Provide the [X, Y] coordinate of the cell's center where the given text is located.  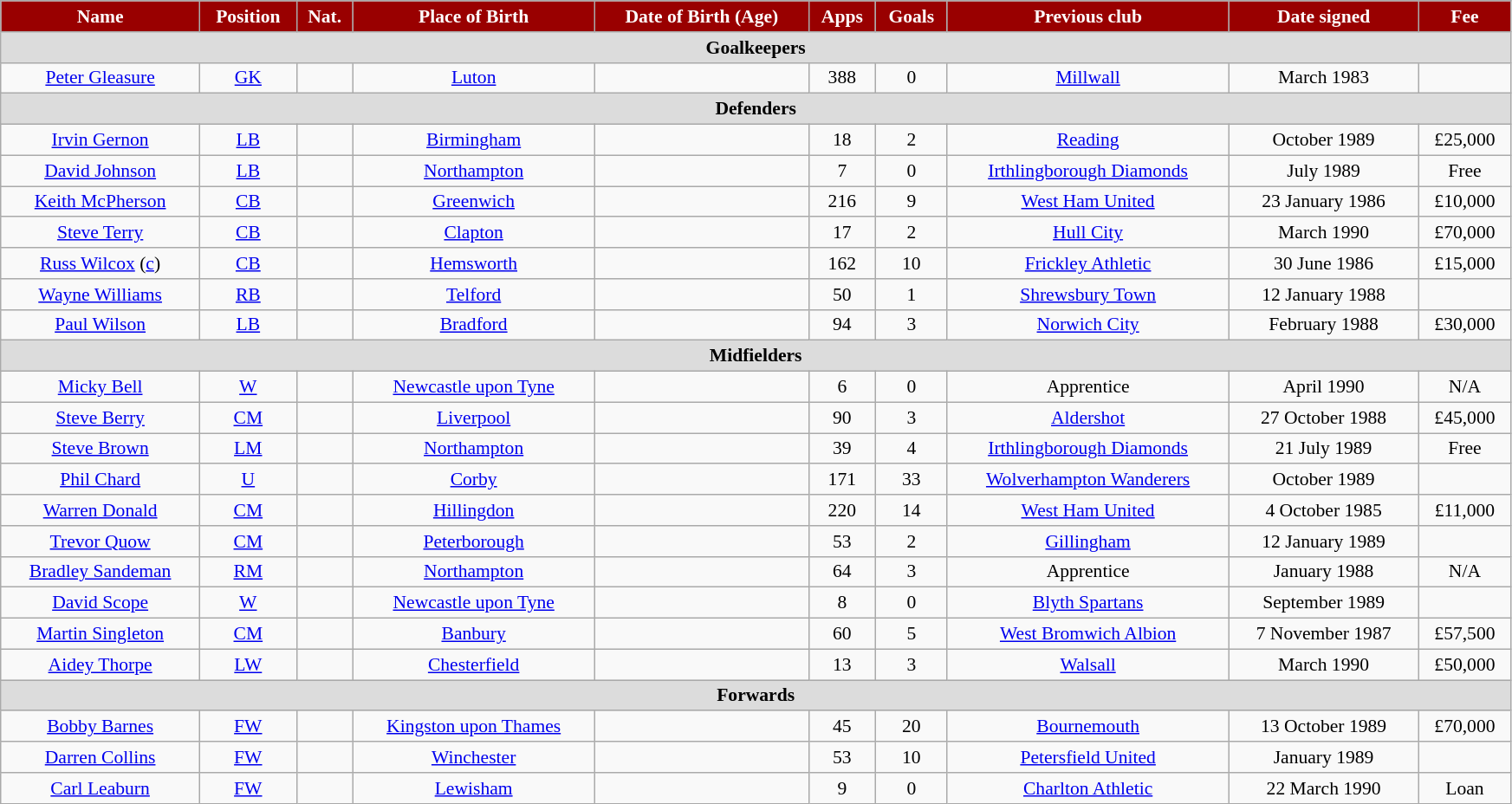
January 1989 [1324, 757]
216 [842, 202]
6 [842, 387]
20 [912, 727]
23 January 1986 [1324, 202]
Warren Donald [101, 510]
Fee [1464, 16]
Loan [1464, 788]
Apps [842, 16]
Goalkeepers [756, 48]
Micky Bell [101, 387]
33 [912, 480]
Peterborough [473, 541]
64 [842, 572]
Walsall [1087, 665]
Aidey Thorpe [101, 665]
£45,000 [1464, 418]
Kingston upon Thames [473, 727]
14 [912, 510]
Paul Wilson [101, 325]
July 1989 [1324, 171]
Luton [473, 78]
Aldershot [1087, 418]
60 [842, 634]
4 October 1985 [1324, 510]
Carl Leaburn [101, 788]
Position [248, 16]
Wolverhampton Wanderers [1087, 480]
Winchester [473, 757]
171 [842, 480]
12 January 1989 [1324, 541]
David Johnson [101, 171]
Name [101, 16]
Greenwich [473, 202]
220 [842, 510]
RM [248, 572]
Previous club [1087, 16]
Steve Brown [101, 449]
162 [842, 263]
Defenders [756, 109]
Irvin Gernon [101, 140]
90 [842, 418]
Reading [1087, 140]
4 [912, 449]
45 [842, 727]
Keith McPherson [101, 202]
22 March 1990 [1324, 788]
39 [842, 449]
GK [248, 78]
Gillingham [1087, 541]
30 June 1986 [1324, 263]
Martin Singleton [101, 634]
Norwich City [1087, 325]
Hemsworth [473, 263]
Russ Wilcox (c) [101, 263]
Banbury [473, 634]
Steve Terry [101, 233]
1 [912, 295]
Corby [473, 480]
Blyth Spartans [1087, 603]
Date signed [1324, 16]
Steve Berry [101, 418]
March 1983 [1324, 78]
7 November 1987 [1324, 634]
50 [842, 295]
17 [842, 233]
21 July 1989 [1324, 449]
Bobby Barnes [101, 727]
Trevor Quow [101, 541]
RB [248, 295]
£10,000 [1464, 202]
Bradford [473, 325]
Millwall [1087, 78]
£11,000 [1464, 510]
£30,000 [1464, 325]
Bournemouth [1087, 727]
Chesterfield [473, 665]
Lewisham [473, 788]
LW [248, 665]
Petersfield United [1087, 757]
94 [842, 325]
April 1990 [1324, 387]
Darren Collins [101, 757]
£15,000 [1464, 263]
Date of Birth (Age) [702, 16]
12 January 1988 [1324, 295]
January 1988 [1324, 572]
Wayne Williams [101, 295]
Frickley Athletic [1087, 263]
27 October 1988 [1324, 418]
Midfielders [756, 356]
Charlton Athletic [1087, 788]
8 [842, 603]
LM [248, 449]
Shrewsbury Town [1087, 295]
Peter Gleasure [101, 78]
Forwards [756, 696]
£25,000 [1464, 140]
Liverpool [473, 418]
5 [912, 634]
7 [842, 171]
£50,000 [1464, 665]
West Bromwich Albion [1087, 634]
Phil Chard [101, 480]
£57,500 [1464, 634]
388 [842, 78]
Telford [473, 295]
Birmingham [473, 140]
February 1988 [1324, 325]
Hillingdon [473, 510]
David Scope [101, 603]
Goals [912, 16]
13 October 1989 [1324, 727]
Bradley Sandeman [101, 572]
18 [842, 140]
Clapton [473, 233]
Place of Birth [473, 16]
Nat. [324, 16]
September 1989 [1324, 603]
U [248, 480]
13 [842, 665]
Hull City [1087, 233]
